Extract the (x, y) coordinate from the center of the cell holding the provided text.  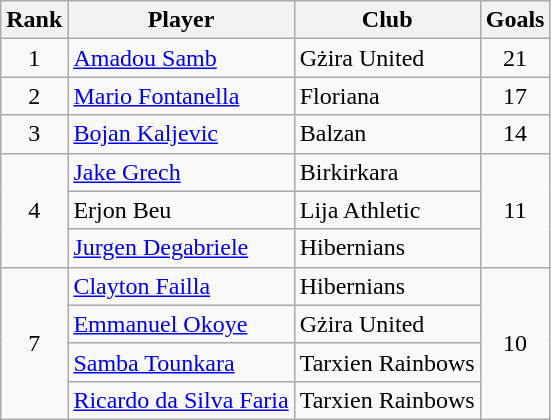
17 (515, 96)
Rank (34, 20)
Erjon Beu (181, 210)
Mario Fontanella (181, 96)
Jurgen Degabriele (181, 248)
14 (515, 134)
10 (515, 343)
Birkirkara (387, 172)
Floriana (387, 96)
Ricardo da Silva Faria (181, 400)
Emmanuel Okoye (181, 324)
11 (515, 210)
Club (387, 20)
Player (181, 20)
Balzan (387, 134)
Bojan Kaljevic (181, 134)
4 (34, 210)
2 (34, 96)
Lija Athletic (387, 210)
21 (515, 58)
3 (34, 134)
Amadou Samb (181, 58)
1 (34, 58)
Jake Grech (181, 172)
Clayton Failla (181, 286)
7 (34, 343)
Samba Tounkara (181, 362)
Goals (515, 20)
